Capture the cell that displays the provided text and extract its [x, y] central coordinate. 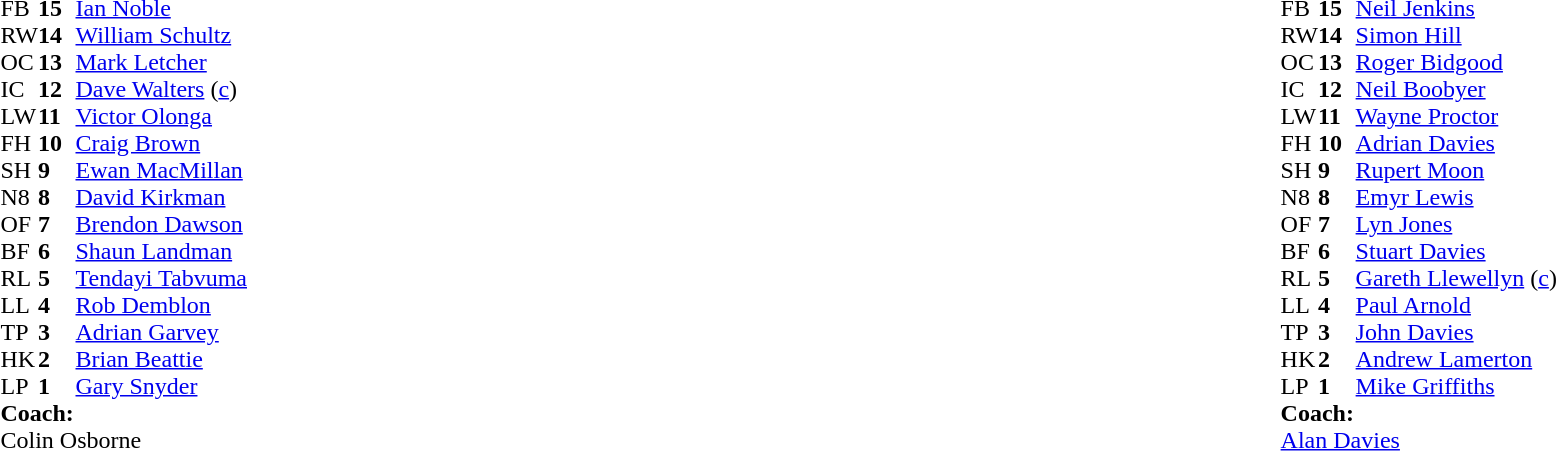
Brendon Dawson [162, 224]
Gary Snyder [162, 386]
William Schultz [162, 36]
Adrian Garvey [162, 332]
Dave Walters (c) [162, 90]
Mark Letcher [162, 62]
Shaun Landman [162, 252]
Rob Demblon [162, 306]
Ewan MacMillan [162, 170]
Craig Brown [162, 144]
Victor Olonga [162, 116]
Brian Beattie [162, 360]
David Kirkman [162, 198]
Coach: [123, 414]
Tendayi Tabvuma [162, 278]
